Pinpoint the cell where the given text exists, returning its (x, y) midpoint coordinate. 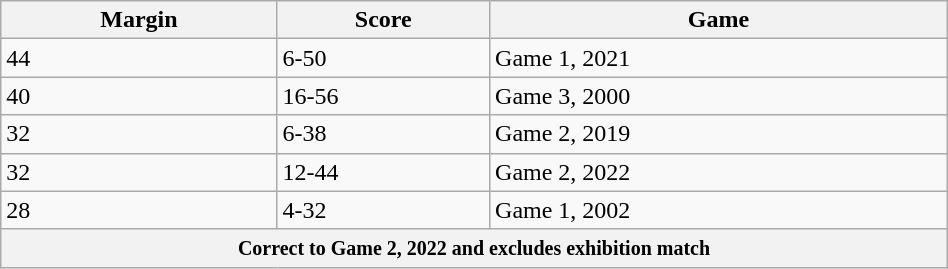
6-38 (383, 134)
6-50 (383, 58)
Game (719, 20)
Game 1, 2002 (719, 210)
28 (139, 210)
Game 2, 2022 (719, 172)
Margin (139, 20)
Score (383, 20)
Game 3, 2000 (719, 96)
Correct to Game 2, 2022 and excludes exhibition match (474, 248)
12-44 (383, 172)
Game 2, 2019 (719, 134)
40 (139, 96)
Game 1, 2021 (719, 58)
4-32 (383, 210)
44 (139, 58)
16-56 (383, 96)
